Return the [x, y] coordinate for the center point of the cell that contains the specified text.  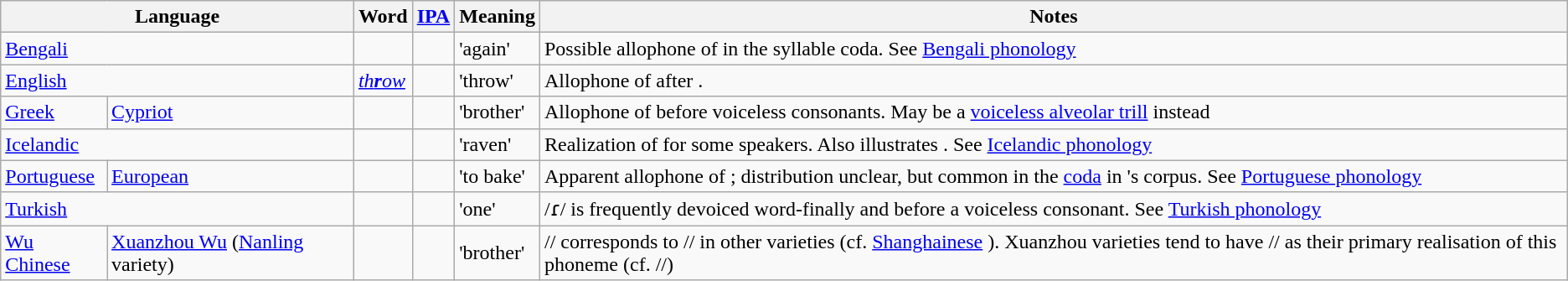
IPA [434, 17]
Cypriot [231, 112]
Meaning [498, 17]
Portuguese [54, 176]
English [178, 81]
Possible allophone of in the syllable coda. See Bengali phonology [1054, 49]
Icelandic [178, 144]
Greek [54, 112]
'one' [498, 209]
/ɾ/ is frequently devoiced word-finally and before a voiceless consonant. See Turkish phonology [1054, 209]
Xuanzhou Wu (Nanling variety) [231, 253]
Turkish [178, 209]
Apparent allophone of ; distribution unclear, but common in the coda in 's corpus. See Portuguese phonology [1054, 176]
'raven' [498, 144]
throw [383, 81]
Word [383, 17]
European [231, 176]
Language [178, 17]
Allophone of before voiceless consonants. May be a voiceless alveolar trill instead [1054, 112]
Bengali [178, 49]
Allophone of after . [1054, 81]
'throw' [498, 81]
'again' [498, 49]
Realization of for some speakers. Also illustrates . See Icelandic phonology [1054, 144]
Wu Chinese [54, 253]
Notes [1054, 17]
'to bake' [498, 176]
// corresponds to // in other varieties (cf. Shanghainese ). Xuanzhou varieties tend to have // as their primary realisation of this phoneme (cf. //) [1054, 253]
